Return [x, y] of the center of cell containing provided text 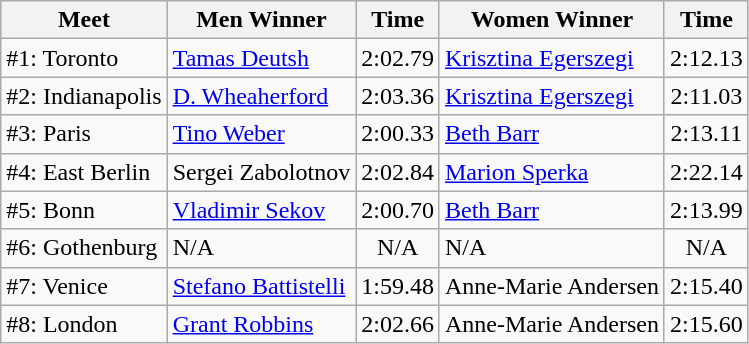
Tamas Deutsh [262, 58]
#2: Indianapolis [84, 96]
D. Wheaherford [262, 96]
Tino Weber [262, 134]
2:11.03 [706, 96]
1:59.48 [398, 286]
#1: Toronto [84, 58]
Sergei Zabolotnov [262, 172]
#7: Venice [84, 286]
2:03.36 [398, 96]
#8: London [84, 324]
2:13.99 [706, 210]
2:12.13 [706, 58]
#3: Paris [84, 134]
2:15.60 [706, 324]
Women Winner [552, 20]
2:02.79 [398, 58]
Stefano Battistelli [262, 286]
2:00.70 [398, 210]
#4: East Berlin [84, 172]
#6: Gothenburg [84, 248]
2:13.11 [706, 134]
2:02.84 [398, 172]
Men Winner [262, 20]
#5: Bonn [84, 210]
Vladimir Sekov [262, 210]
Meet [84, 20]
2:02.66 [398, 324]
Grant Robbins [262, 324]
2:00.33 [398, 134]
Marion Sperka [552, 172]
2:22.14 [706, 172]
2:15.40 [706, 286]
